Pinpoint the cell where the given text exists, returning its [x, y] midpoint coordinate. 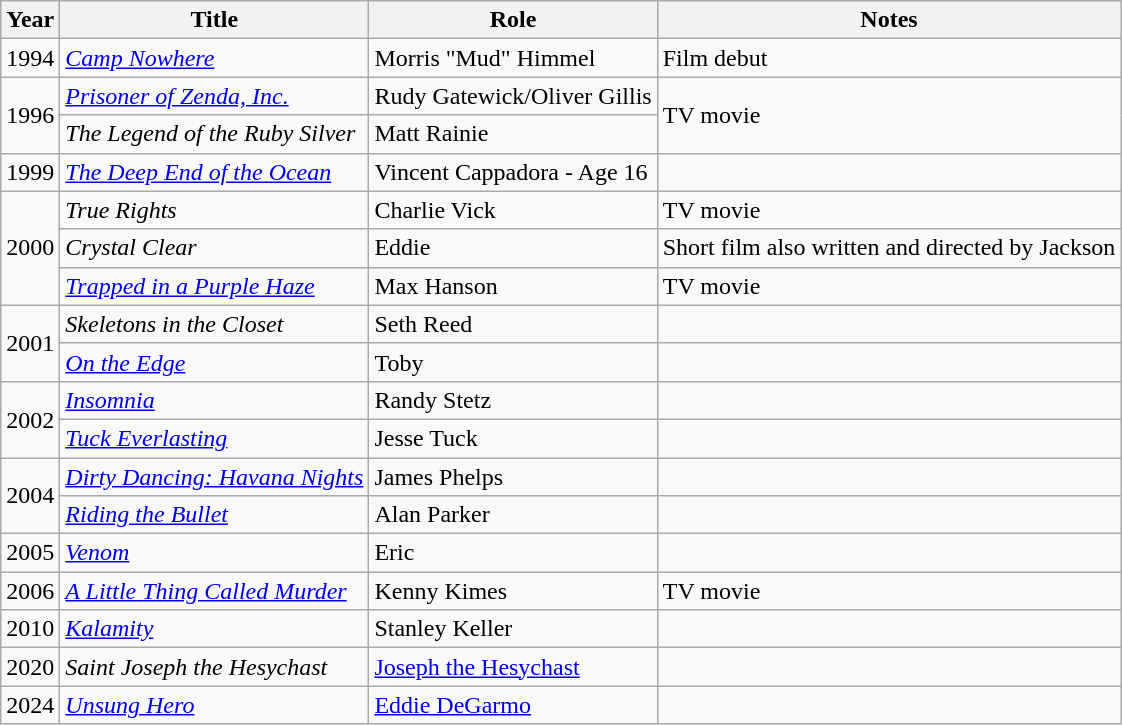
Joseph the Hesychast [513, 667]
Prisoner of Zenda, Inc. [214, 96]
Morris "Mud" Himmel [513, 58]
Tuck Everlasting [214, 438]
2001 [30, 343]
1994 [30, 58]
Seth Reed [513, 324]
The Deep End of the Ocean [214, 172]
1999 [30, 172]
Skeletons in the Closet [214, 324]
Camp Nowhere [214, 58]
Venom [214, 553]
Year [30, 20]
2020 [30, 667]
2000 [30, 248]
Max Hanson [513, 286]
Short film also written and directed by Jackson [889, 248]
Crystal Clear [214, 248]
2002 [30, 419]
2006 [30, 591]
Eric [513, 553]
2004 [30, 496]
Unsung Hero [214, 705]
Alan Parker [513, 515]
Film debut [889, 58]
Toby [513, 362]
Kalamity [214, 629]
Role [513, 20]
Kenny Kimes [513, 591]
Riding the Bullet [214, 515]
A Little Thing Called Murder [214, 591]
On the Edge [214, 362]
Jesse Tuck [513, 438]
Insomnia [214, 400]
2010 [30, 629]
2024 [30, 705]
True Rights [214, 210]
Stanley Keller [513, 629]
Randy Stetz [513, 400]
Eddie DeGarmo [513, 705]
Title [214, 20]
James Phelps [513, 477]
1996 [30, 115]
Vincent Cappadora - Age 16 [513, 172]
2005 [30, 553]
Eddie [513, 248]
Trapped in a Purple Haze [214, 286]
Rudy Gatewick/Oliver Gillis [513, 96]
Matt Rainie [513, 134]
Saint Joseph the Hesychast [214, 667]
Notes [889, 20]
Dirty Dancing: Havana Nights [214, 477]
Charlie Vick [513, 210]
The Legend of the Ruby Silver [214, 134]
